Find where the given text appears and provide that cell's center as [x, y] coordinate. 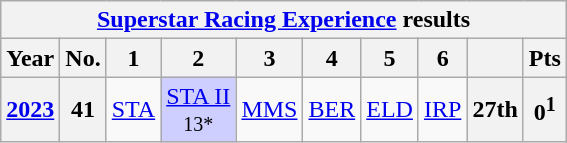
41 [83, 110]
STA II13* [198, 110]
5 [390, 58]
MMS [270, 110]
BER [332, 110]
STA [133, 110]
1 [133, 58]
ELD [390, 110]
No. [83, 58]
6 [442, 58]
IRP [442, 110]
27th [495, 110]
2023 [30, 110]
4 [332, 58]
Superstar Racing Experience results [284, 20]
3 [270, 58]
01 [544, 110]
Pts [544, 58]
Year [30, 58]
2 [198, 58]
